Determine the (x, y) coordinate at the center of the cell enclosing the given text.  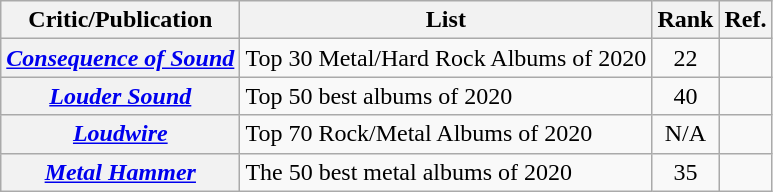
40 (686, 96)
Ref. (746, 20)
22 (686, 58)
Top 70 Rock/Metal Albums of 2020 (446, 134)
Critic/Publication (120, 20)
The 50 best metal albums of 2020 (446, 172)
Consequence of Sound (120, 58)
Louder Sound (120, 96)
Top 50 best albums of 2020 (446, 96)
N/A (686, 134)
Loudwire (120, 134)
35 (686, 172)
List (446, 20)
Top 30 Metal/Hard Rock Albums of 2020 (446, 58)
Metal Hammer (120, 172)
Rank (686, 20)
